Determine the (x, y) coordinate at the center of the cell enclosing the given text.  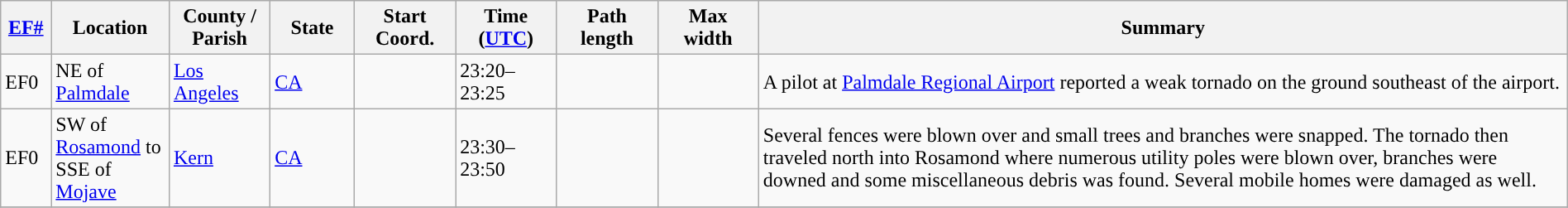
A pilot at Palmdale Regional Airport reported a weak tornado on the ground southeast of the airport. (1163, 81)
SW of Rosamond to SSE of Mojave (111, 157)
Los Angeles (219, 81)
State (313, 28)
Location (111, 28)
County / Parish (219, 28)
Max width (708, 28)
Summary (1163, 28)
NE of Palmdale (111, 81)
23:30–23:50 (506, 157)
23:20–23:25 (506, 81)
Kern (219, 157)
EF# (26, 28)
Path length (607, 28)
Start Coord. (404, 28)
Time (UTC) (506, 28)
